Identify which cell holds the provided text, then report its (x, y) central coordinate. 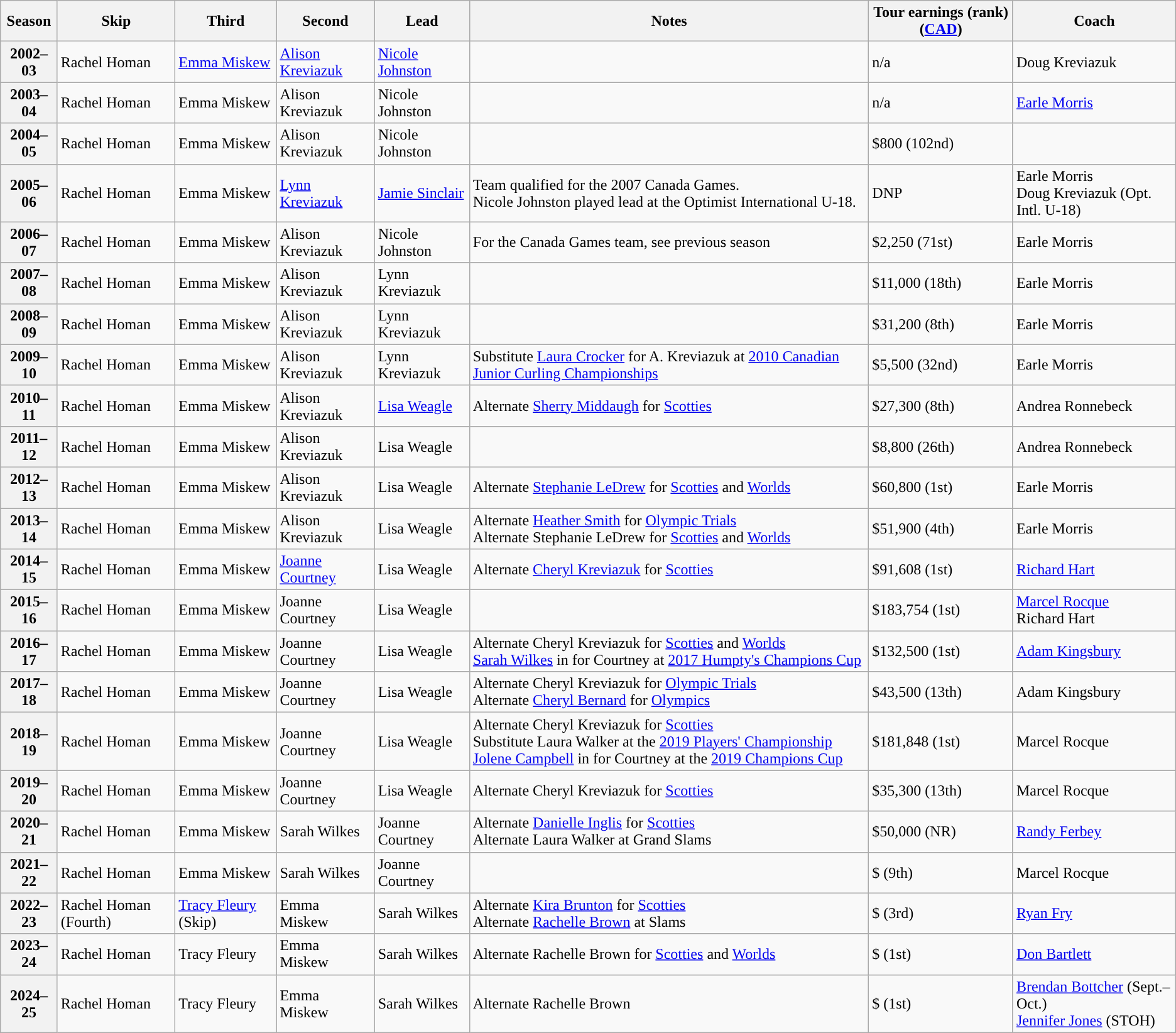
2009–10 (29, 364)
2015–16 (29, 611)
$35,300 (13th) (941, 790)
2014–15 (29, 569)
$50,000 (NR) (941, 832)
$27,300 (8th) (941, 406)
2016–17 (29, 651)
Alternate Heather Smith for Olympic Trials Alternate Stephanie LeDrew for Scotties and Worlds (669, 528)
For the Canada Games team, see previous season (669, 243)
Team qualified for the 2007 Canada Games. Nicole Johnston played lead at the Optimist International U-18. (669, 193)
2022–23 (29, 914)
$132,500 (1st) (941, 651)
$31,200 (8th) (941, 324)
$8,800 (26th) (941, 446)
Richard Hart (1094, 569)
2024–25 (29, 1003)
DNP (941, 193)
2020–21 (29, 832)
Alternate Danielle Inglis for Scotties Alternate Laura Walker at Grand Slams (669, 832)
Don Bartlett (1094, 954)
2007–08 (29, 283)
2008–09 (29, 324)
2019–20 (29, 790)
$91,608 (1st) (941, 569)
2010–11 (29, 406)
Notes (669, 21)
2013–14 (29, 528)
Doug Kreviazuk (1094, 62)
Alternate Kira Brunton for Scotties Alternate Rachelle Brown at Slams (669, 914)
2002–03 (29, 62)
Marcel Rocque Richard Hart (1094, 611)
2012–13 (29, 488)
Lead (422, 21)
Ryan Fry (1094, 914)
Alternate Rachelle Brown for Scotties and Worlds (669, 954)
Alternate Cheryl Kreviazuk for Olympic Trials Alternate Cheryl Bernard for Olympics (669, 692)
Season (29, 21)
Rachel Homan (Fourth) (116, 914)
Skip (116, 21)
$11,000 (18th) (941, 283)
Substitute Laura Crocker for A. Kreviazuk at 2010 Canadian Junior Curling Championships (669, 364)
$2,250 (71st) (941, 243)
$800 (102nd) (941, 143)
$181,848 (1st) (941, 741)
Earle Morris Doug Kreviazuk (Opt. Intl. U-18) (1094, 193)
2017–18 (29, 692)
$183,754 (1st) (941, 611)
2021–22 (29, 872)
Coach (1094, 21)
$43,500 (13th) (941, 692)
2006–07 (29, 243)
Alternate Cheryl Kreviazuk for Scotties and Worlds Sarah Wilkes in for Courtney at 2017 Humpty's Champions Cup (669, 651)
$51,900 (4th) (941, 528)
$5,500 (32nd) (941, 364)
Alternate Rachelle Brown (669, 1003)
Third (226, 21)
2018–19 (29, 741)
$60,800 (1st) (941, 488)
Tour earnings (rank) (CAD) (941, 21)
2005–06 (29, 193)
Tracy Fleury (Skip) (226, 914)
$ (3rd) (941, 914)
2011–12 (29, 446)
Randy Ferbey (1094, 832)
Jamie Sinclair (422, 193)
2023–24 (29, 954)
Second (325, 21)
2004–05 (29, 143)
Alternate Sherry Middaugh for Scotties (669, 406)
Brendan Bottcher (Sept.–Oct.) Jennifer Jones (STOH) (1094, 1003)
2003–04 (29, 103)
Alternate Stephanie LeDrew for Scotties and Worlds (669, 488)
$ (9th) (941, 872)
